Find where the given text appears and provide that cell's center as (x, y) coordinate. 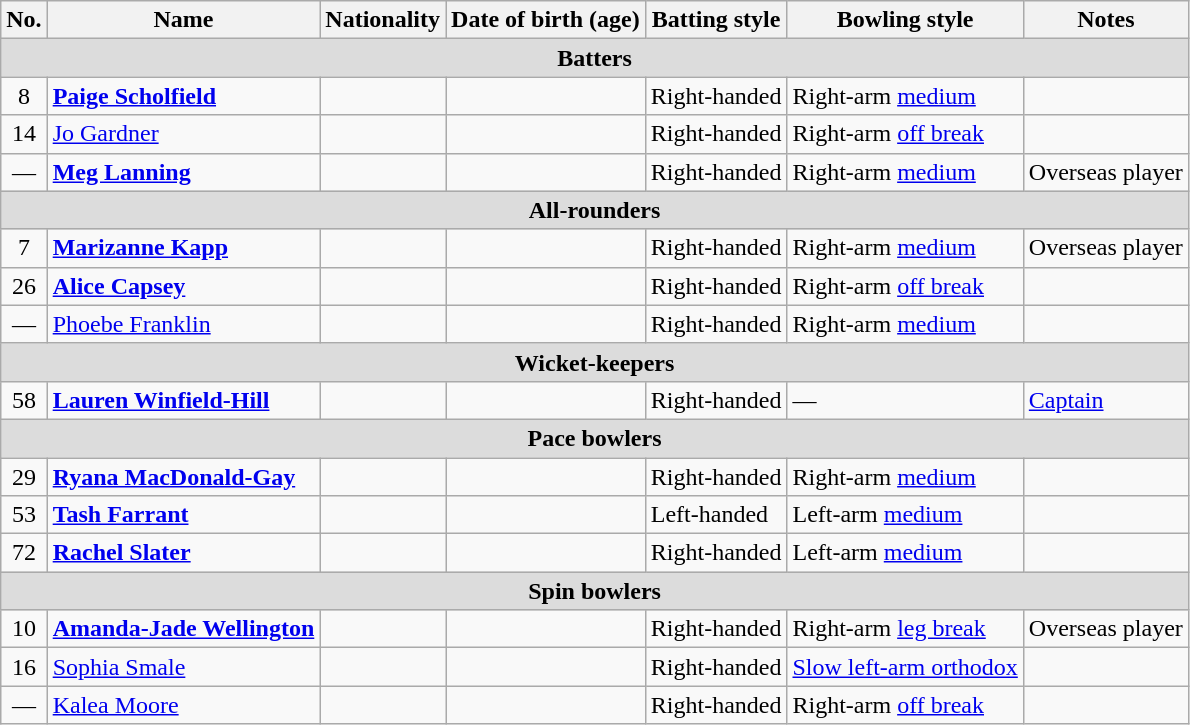
10 (24, 629)
Ryana MacDonald-Gay (184, 477)
Meg Lanning (184, 172)
Alice Capsey (184, 286)
Bowling style (905, 20)
Nationality (383, 20)
Lauren Winfield-Hill (184, 400)
No. (24, 20)
Sophia Smale (184, 667)
All-rounders (595, 210)
Wicket-keepers (595, 362)
29 (24, 477)
Slow left-arm orthodox (905, 667)
Batters (595, 58)
16 (24, 667)
58 (24, 400)
Name (184, 20)
8 (24, 96)
14 (24, 134)
Rachel Slater (184, 553)
72 (24, 553)
Paige Scholfield (184, 96)
Marizanne Kapp (184, 248)
Phoebe Franklin (184, 324)
26 (24, 286)
Amanda-Jade Wellington (184, 629)
Pace bowlers (595, 438)
Captain (1106, 400)
Spin bowlers (595, 591)
53 (24, 515)
Tash Farrant (184, 515)
Batting style (716, 20)
Kalea Moore (184, 705)
Left-handed (716, 515)
7 (24, 248)
Jo Gardner (184, 134)
Notes (1106, 20)
Date of birth (age) (546, 20)
Right-arm leg break (905, 629)
